Search for the cell housing the specified text and yield its [x, y] center coordinate. 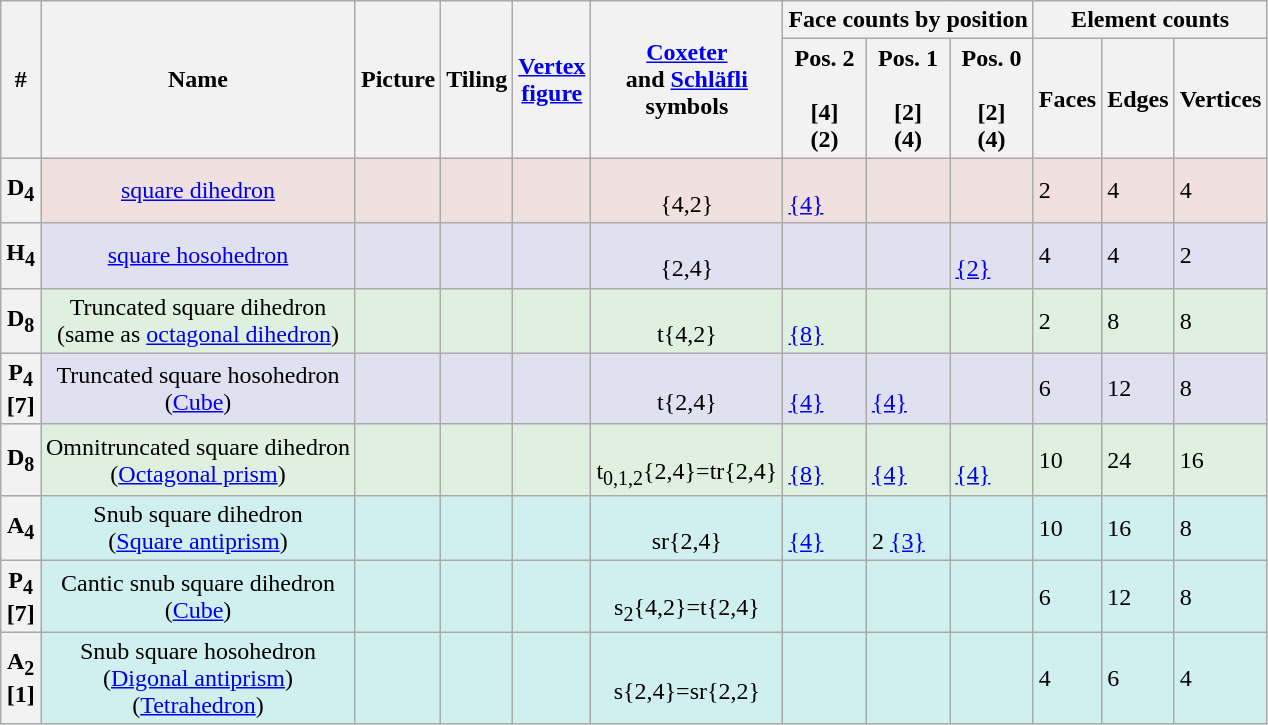
Truncated square hosohedron(Cube) [198, 388]
24 [1138, 460]
t{4,2} [687, 320]
Coxeterand Schläflisymbols [687, 80]
{2,4} [687, 256]
Pos. 2[4](2) [824, 98]
Vertexfigure [552, 80]
Edges [1138, 98]
{4,2} [687, 190]
2 {3} [908, 528]
D4 [21, 190]
square hosohedron [198, 256]
t0,1,2{2,4}=tr{2,4} [687, 460]
Pos. 1[2](4) [908, 98]
Faces [1067, 98]
Snub square hosohedron(Digonal antiprism)(Tetrahedron) [198, 678]
Cantic snub square dihedron(Cube) [198, 596]
s{2,4}=sr{2,2} [687, 678]
Truncated square dihedron(same as octagonal dihedron) [198, 320]
Name [198, 80]
{2} [992, 256]
Vertices [1220, 98]
Snub square dihedron(Square antiprism) [198, 528]
Face counts by position [908, 20]
t{2,4} [687, 388]
sr{2,4} [687, 528]
H4 [21, 256]
Pos. 0[2](4) [992, 98]
Tiling [477, 80]
A2[1] [21, 678]
s2{4,2}=t{2,4} [687, 596]
Omnitruncated square dihedron(Octagonal prism) [198, 460]
Picture [398, 80]
A4 [21, 528]
Element counts [1150, 20]
square dihedron [198, 190]
# [21, 80]
